From the cell containing the given text, extract its center point as [x, y] coordinate. 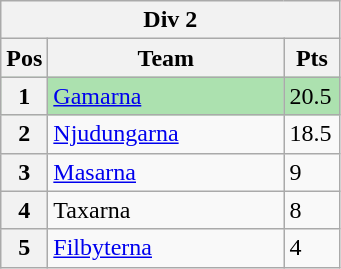
Masarna [166, 172]
Taxarna [166, 210]
3 [24, 172]
20.5 [312, 96]
Gamarna [166, 96]
9 [312, 172]
Pos [24, 58]
5 [24, 248]
Team [166, 58]
Njudungarna [166, 134]
18.5 [312, 134]
Filbyterna [166, 248]
1 [24, 96]
Div 2 [170, 20]
Pts [312, 58]
2 [24, 134]
8 [312, 210]
